Pinpoint the cell where the given text exists, returning its (X, Y) midpoint coordinate. 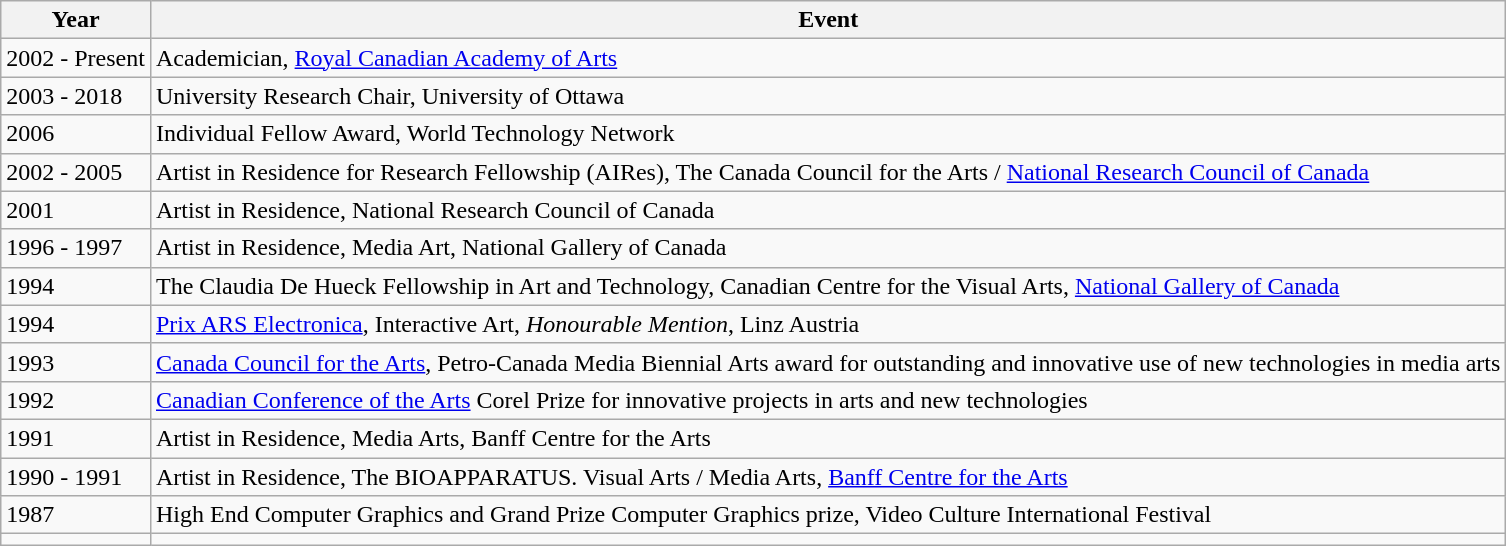
1996 - 1997 (76, 248)
1987 (76, 515)
The Claudia De Hueck Fellowship in Art and Technology, Canadian Centre for the Visual Arts, National Gallery of Canada (828, 286)
Artist in Residence, National Research Council of Canada (828, 210)
Artist in Residence, Media Art, National Gallery of Canada (828, 248)
Artist in Residence, Media Arts, Banff Centre for the Arts (828, 438)
Prix ARS Electronica, Interactive Art, Honourable Mention, Linz Austria (828, 324)
2002 - 2005 (76, 172)
1993 (76, 362)
Individual Fellow Award, World Technology Network (828, 134)
2001 (76, 210)
Academician, Royal Canadian Academy of Arts (828, 58)
2003 - 2018 (76, 96)
University Research Chair, University of Ottawa (828, 96)
1991 (76, 438)
1992 (76, 400)
2002 - Present (76, 58)
1990 - 1991 (76, 477)
Event (828, 20)
Year (76, 20)
Artist in Residence for Research Fellowship (AIRes), The Canada Council for the Arts / National Research Council of Canada (828, 172)
Canadian Conference of the Arts Corel Prize for innovative projects in arts and new technologies (828, 400)
2006 (76, 134)
Canada Council for the Arts, Petro-Canada Media Biennial Arts award for outstanding and innovative use of new technologies in media arts (828, 362)
Artist in Residence, The BIOAPPARATUS. Visual Arts / Media Arts, Banff Centre for the Arts (828, 477)
High End Computer Graphics and Grand Prize Computer Graphics prize, Video Culture International Festival (828, 515)
